Pinpoint the cell where the given text exists, returning its [X, Y] midpoint coordinate. 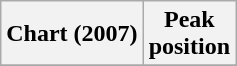
Peakposition [189, 34]
Chart (2007) [72, 34]
